From the cell containing the given text, extract its center point as [X, Y] coordinate. 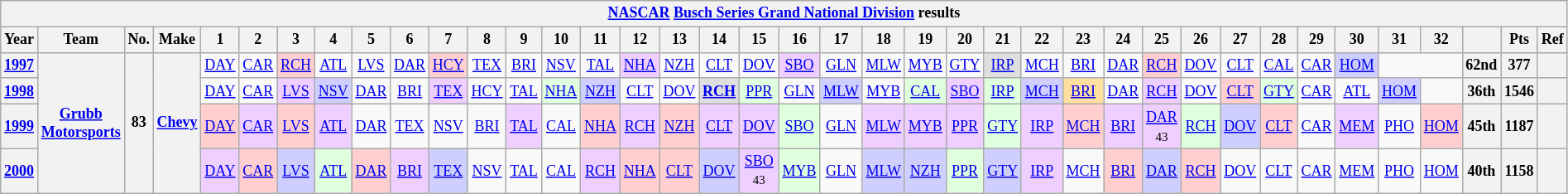
27 [1240, 40]
11 [601, 40]
1997 [20, 65]
36th [1481, 91]
3 [296, 40]
29 [1316, 40]
2000 [20, 171]
45th [1481, 126]
24 [1124, 40]
4 [333, 40]
6 [410, 40]
No. [139, 40]
28 [1279, 40]
13 [679, 40]
1999 [20, 126]
1998 [20, 91]
1546 [1519, 91]
Pts [1519, 40]
30 [1357, 40]
17 [841, 40]
8 [487, 40]
Chevy [177, 123]
NASCAR Busch Series Grand National Division results [784, 13]
20 [965, 40]
26 [1201, 40]
21 [1003, 40]
Grubb Motorsports [81, 123]
62nd [1481, 65]
19 [925, 40]
22 [1042, 40]
2 [258, 40]
10 [561, 40]
5 [371, 40]
1 [220, 40]
31 [1400, 40]
18 [884, 40]
25 [1162, 40]
377 [1519, 65]
12 [640, 40]
83 [139, 123]
16 [799, 40]
1187 [1519, 126]
Team [81, 40]
Year [20, 40]
SBO43 [759, 171]
7 [448, 40]
Ref [1552, 40]
1158 [1519, 171]
DAR43 [1162, 126]
40th [1481, 171]
9 [524, 40]
15 [759, 40]
Make [177, 40]
14 [720, 40]
32 [1441, 40]
23 [1083, 40]
